Provide the (x, y) coordinate of the cell's center where the given text is located.  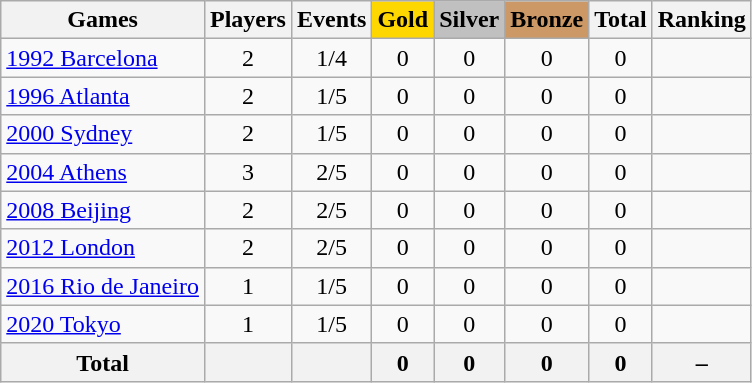
Players (248, 20)
2004 Athens (103, 172)
2000 Sydney (103, 134)
1996 Atlanta (103, 96)
Silver (470, 20)
Ranking (702, 20)
Bronze (547, 20)
Games (103, 20)
2012 London (103, 248)
2020 Tokyo (103, 324)
Gold (403, 20)
2016 Rio de Janeiro (103, 286)
3 (248, 172)
– (702, 362)
Events (331, 20)
1/4 (331, 58)
1992 Barcelona (103, 58)
2008 Beijing (103, 210)
